Provide the (x, y) coordinate of the cell's center where the given text is located.  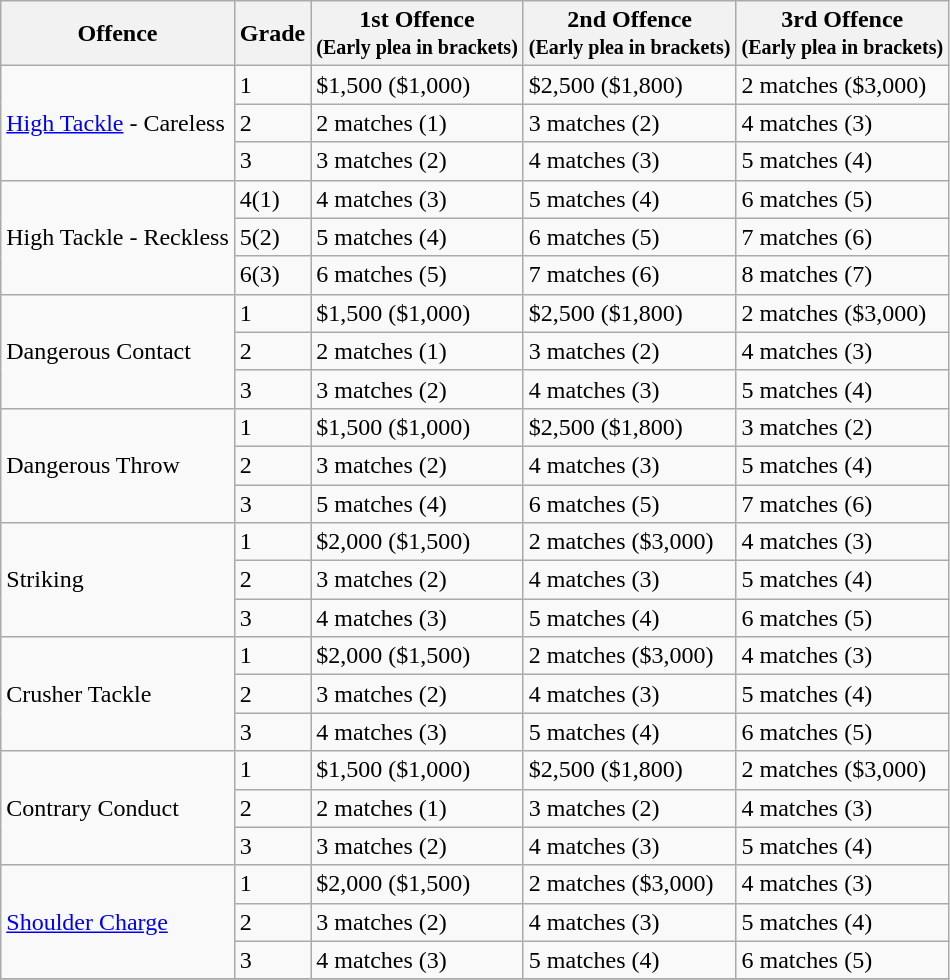
Shoulder Charge (118, 922)
Striking (118, 580)
Dangerous Throw (118, 465)
Grade (272, 34)
3rd Offence(Early plea in brackets) (842, 34)
1st Offence(Early plea in brackets) (418, 34)
High Tackle - Reckless (118, 237)
Crusher Tackle (118, 694)
6(3) (272, 275)
High Tackle - Careless (118, 123)
8 matches (7) (842, 275)
2nd Offence(Early plea in brackets) (630, 34)
Dangerous Contact (118, 351)
Contrary Conduct (118, 808)
5(2) (272, 237)
4(1) (272, 199)
Offence (118, 34)
